Determine the (X, Y) coordinate at the center of the cell enclosing the given text.  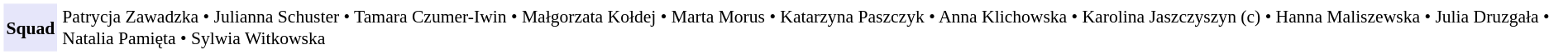
Squad (30, 27)
